Provide the (X, Y) coordinate of the cell's center where the given text is located.  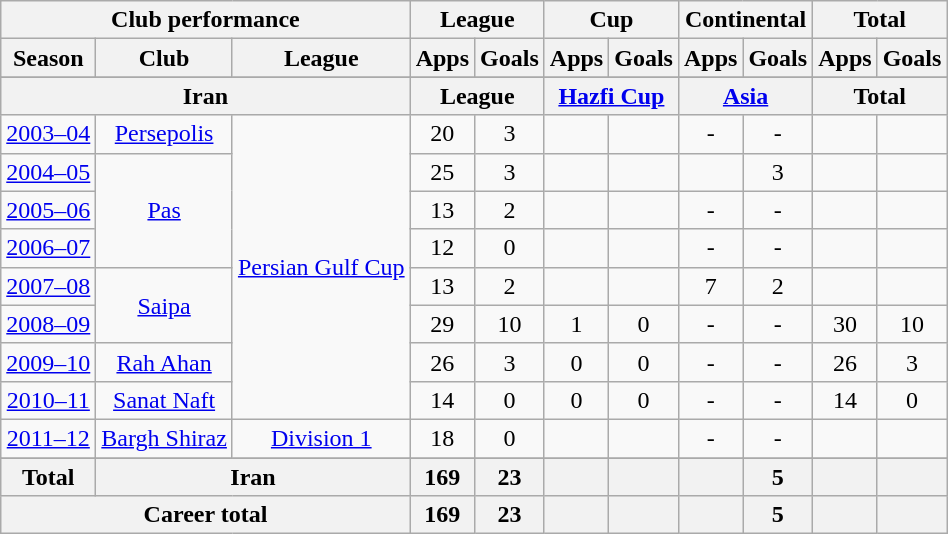
2011–12 (48, 438)
Cup (611, 20)
18 (442, 438)
2006–07 (48, 248)
Sanat Naft (164, 400)
7 (710, 286)
Saipa (164, 305)
2004–05 (48, 172)
20 (442, 134)
Bargh Shiraz (164, 438)
2007–08 (48, 286)
Pas (164, 210)
2008–09 (48, 324)
Continental (745, 20)
Rah Ahan (164, 362)
Persepolis (164, 134)
Season (48, 58)
Career total (206, 515)
12 (442, 248)
Club (164, 58)
Club performance (206, 20)
29 (442, 324)
Division 1 (321, 438)
2010–11 (48, 400)
Persian Gulf Cup (321, 267)
25 (442, 172)
1 (576, 324)
2003–04 (48, 134)
2005–06 (48, 210)
Asia (745, 96)
2009–10 (48, 362)
Hazfi Cup (611, 96)
30 (845, 324)
